Return the [x, y] coordinate for the center point of the cell that contains the specified text.  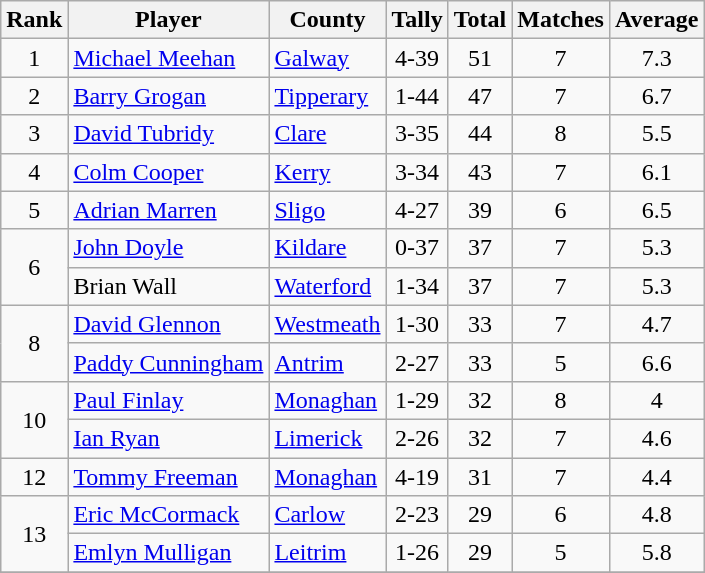
0-37 [417, 248]
Total [480, 20]
Leitrim [328, 553]
Player [168, 20]
Eric McCormack [168, 515]
Tally [417, 20]
5.5 [656, 134]
Sligo [328, 210]
6.6 [656, 362]
Kildare [328, 248]
43 [480, 172]
Colm Cooper [168, 172]
David Tubridy [168, 134]
Adrian Marren [168, 210]
39 [480, 210]
1-44 [417, 96]
51 [480, 58]
4-19 [417, 477]
10 [34, 419]
2 [34, 96]
Limerick [328, 438]
Brian Wall [168, 286]
4.4 [656, 477]
4.7 [656, 324]
44 [480, 134]
3 [34, 134]
Galway [328, 58]
David Glennon [168, 324]
Paul Finlay [168, 400]
Average [656, 20]
Waterford [328, 286]
Michael Meehan [168, 58]
3-34 [417, 172]
31 [480, 477]
2-23 [417, 515]
Tipperary [328, 96]
4.6 [656, 438]
Westmeath [328, 324]
John Doyle [168, 248]
Ian Ryan [168, 438]
Tommy Freeman [168, 477]
47 [480, 96]
6.1 [656, 172]
13 [34, 534]
1-29 [417, 400]
1-34 [417, 286]
3-35 [417, 134]
2-26 [417, 438]
4-27 [417, 210]
Carlow [328, 515]
6.7 [656, 96]
Barry Grogan [168, 96]
Matches [561, 20]
Clare [328, 134]
4.8 [656, 515]
1-30 [417, 324]
4-39 [417, 58]
12 [34, 477]
1-26 [417, 553]
2-27 [417, 362]
Paddy Cunningham [168, 362]
1 [34, 58]
7.3 [656, 58]
6.5 [656, 210]
Antrim [328, 362]
Kerry [328, 172]
5.8 [656, 553]
Rank [34, 20]
Emlyn Mulligan [168, 553]
County [328, 20]
